Scan for the cell matching the given text and deliver its (x, y) coordinate at center. 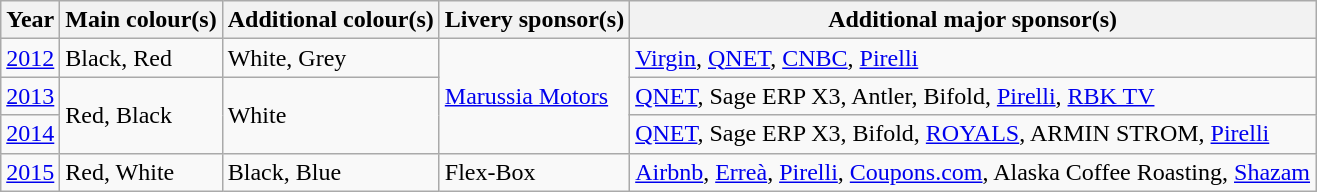
Livery sponsor(s) (534, 20)
Marussia Motors (534, 96)
Additional major sponsor(s) (973, 20)
White (330, 115)
Virgin, QNET, CNBC, Pirelli (973, 58)
White, Grey (330, 58)
2013 (30, 96)
QNET, Sage ERP X3, Antler, Bifold, Pirelli, RBK TV (973, 96)
2015 (30, 172)
2012 (30, 58)
QNET, Sage ERP X3, Bifold, ROYALS, ARMIN STROM, Pirelli (973, 134)
Additional colour(s) (330, 20)
Black, Red (141, 58)
Year (30, 20)
Red, White (141, 172)
Flex-Box (534, 172)
2014 (30, 134)
Airbnb, Erreà, Pirelli, Coupons.com, Alaska Coffee Roasting, Shazam (973, 172)
Red, Black (141, 115)
Main colour(s) (141, 20)
Black, Blue (330, 172)
